Search for the cell housing the specified text and yield its [X, Y] center coordinate. 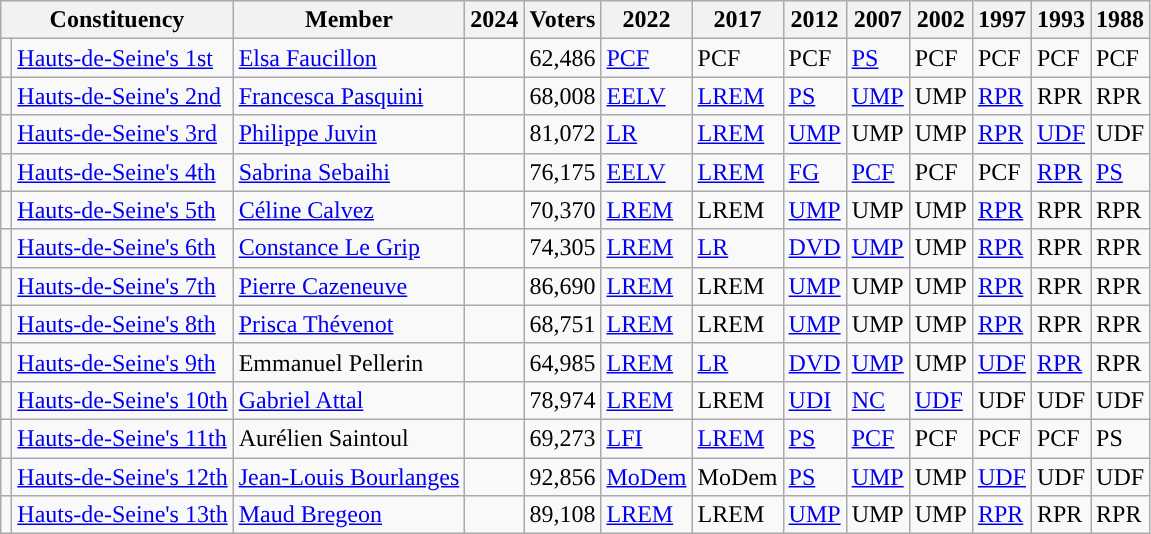
Member [349, 20]
Hauts-de-Seine's 3rd [122, 134]
Gabriel Attal [349, 400]
Prisca Thévenot [349, 324]
Hauts-de-Seine's 6th [122, 248]
64,985 [562, 362]
70,370 [562, 210]
68,008 [562, 96]
92,856 [562, 477]
2007 [878, 20]
62,486 [562, 58]
2017 [738, 20]
2012 [814, 20]
1997 [1002, 20]
2002 [940, 20]
LFI [646, 438]
2022 [646, 20]
2024 [494, 20]
Céline Calvez [349, 210]
Hauts-de-Seine's 10th [122, 400]
69,273 [562, 438]
86,690 [562, 286]
81,072 [562, 134]
Hauts-de-Seine's 13th [122, 515]
NC [878, 400]
Voters [562, 20]
Hauts-de-Seine's 9th [122, 362]
Hauts-de-Seine's 5th [122, 210]
Jean-Louis Bourlanges [349, 477]
Hauts-de-Seine's 1st [122, 58]
FG [814, 172]
Hauts-de-Seine's 4th [122, 172]
1988 [1120, 20]
Hauts-de-Seine's 2nd [122, 96]
Philippe Juvin [349, 134]
Hauts-de-Seine's 8th [122, 324]
Francesca Pasquini [349, 96]
78,974 [562, 400]
Maud Bregeon [349, 515]
Emmanuel Pellerin [349, 362]
Aurélien Saintoul [349, 438]
1993 [1060, 20]
Elsa Faucillon [349, 58]
76,175 [562, 172]
Hauts-de-Seine's 12th [122, 477]
Constance Le Grip [349, 248]
Hauts-de-Seine's 7th [122, 286]
68,751 [562, 324]
74,305 [562, 248]
Hauts-de-Seine's 11th [122, 438]
Sabrina Sebaihi [349, 172]
Constituency [117, 20]
Pierre Cazeneuve [349, 286]
89,108 [562, 515]
UDI [814, 400]
